From the cell containing the given text, extract its center point as [x, y] coordinate. 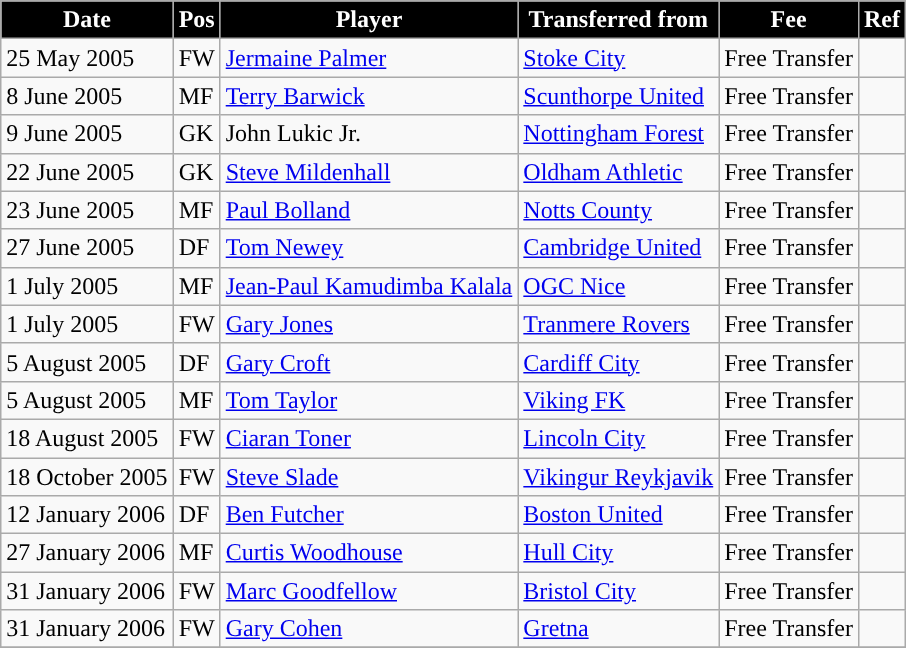
Date [87, 20]
18 October 2005 [87, 477]
Vikingur Reykjavik [618, 477]
Marc Goodfellow [369, 591]
Tom Taylor [369, 400]
8 June 2005 [87, 96]
Cambridge United [618, 248]
27 January 2006 [87, 553]
23 June 2005 [87, 210]
Fee [789, 20]
Paul Bolland [369, 210]
27 June 2005 [87, 248]
Oldham Athletic [618, 172]
Curtis Woodhouse [369, 553]
Steve Slade [369, 477]
22 June 2005 [87, 172]
Jermaine Palmer [369, 58]
Terry Barwick [369, 96]
Steve Mildenhall [369, 172]
Bristol City [618, 591]
Transferred from [618, 20]
Boston United [618, 515]
Nottingham Forest [618, 134]
Ciaran Toner [369, 438]
Scunthorpe United [618, 96]
Ref [882, 20]
Gary Jones [369, 324]
Notts County [618, 210]
Stoke City [618, 58]
25 May 2005 [87, 58]
18 August 2005 [87, 438]
Viking FK [618, 400]
Pos [196, 20]
OGC Nice [618, 286]
Player [369, 20]
Lincoln City [618, 438]
Ben Futcher [369, 515]
Gretna [618, 629]
John Lukic Jr. [369, 134]
Gary Croft [369, 362]
Tranmere Rovers [618, 324]
Cardiff City [618, 362]
Gary Cohen [369, 629]
12 January 2006 [87, 515]
9 June 2005 [87, 134]
Jean-Paul Kamudimba Kalala [369, 286]
Hull City [618, 553]
Tom Newey [369, 248]
